Provide the (x, y) coordinate of the cell's center where the given text is located.  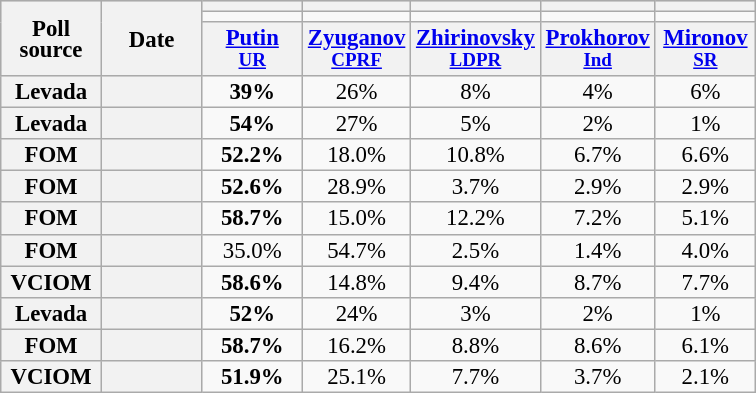
8.8% (476, 345)
6.7% (598, 155)
4% (598, 92)
27% (357, 124)
PutinUR (252, 49)
54% (252, 124)
39% (252, 92)
54.7% (357, 250)
52.6% (252, 187)
16.2% (357, 345)
ProkhorovInd (598, 49)
6.6% (706, 155)
1.4% (598, 250)
8.6% (598, 345)
6.1% (706, 345)
3% (476, 313)
15.0% (357, 219)
ZyuganovCPRF (357, 49)
7.2% (598, 219)
35.0% (252, 250)
Date (152, 38)
25.1% (357, 377)
12.2% (476, 219)
8% (476, 92)
2.5% (476, 250)
9.4% (476, 282)
18.0% (357, 155)
8.7% (598, 282)
26% (357, 92)
MironovSR (706, 49)
52.2% (252, 155)
5% (476, 124)
14.8% (357, 282)
2.1% (706, 377)
Poll source (52, 38)
51.9% (252, 377)
10.8% (476, 155)
28.9% (357, 187)
58.6% (252, 282)
6% (706, 92)
52% (252, 313)
24% (357, 313)
4.0% (706, 250)
ZhirinovskyLDPR (476, 49)
5.1% (706, 219)
